Determine the [x, y] coordinate at the center of the cell enclosing the given text.  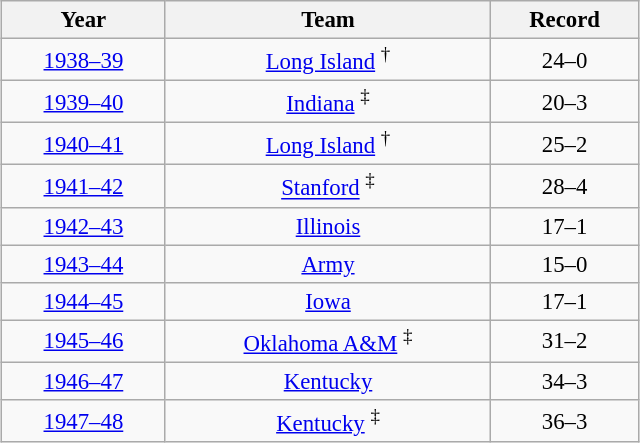
Indiana ‡ [328, 102]
1946–47 [84, 381]
Army [328, 264]
1947–48 [84, 421]
1941–42 [84, 186]
Team [328, 20]
Iowa [328, 301]
31–2 [565, 341]
15–0 [565, 264]
1938–39 [84, 59]
36–3 [565, 421]
1944–45 [84, 301]
1945–46 [84, 341]
Kentucky ‡ [328, 421]
Year [84, 20]
24–0 [565, 59]
1940–41 [84, 144]
Oklahoma A&M ‡ [328, 341]
34–3 [565, 381]
Kentucky [328, 381]
Illinois [328, 226]
1939–40 [84, 102]
25–2 [565, 144]
1943–44 [84, 264]
20–3 [565, 102]
1942–43 [84, 226]
Record [565, 20]
Stanford ‡ [328, 186]
28–4 [565, 186]
